Find where the given text appears and provide that cell's center as [x, y] coordinate. 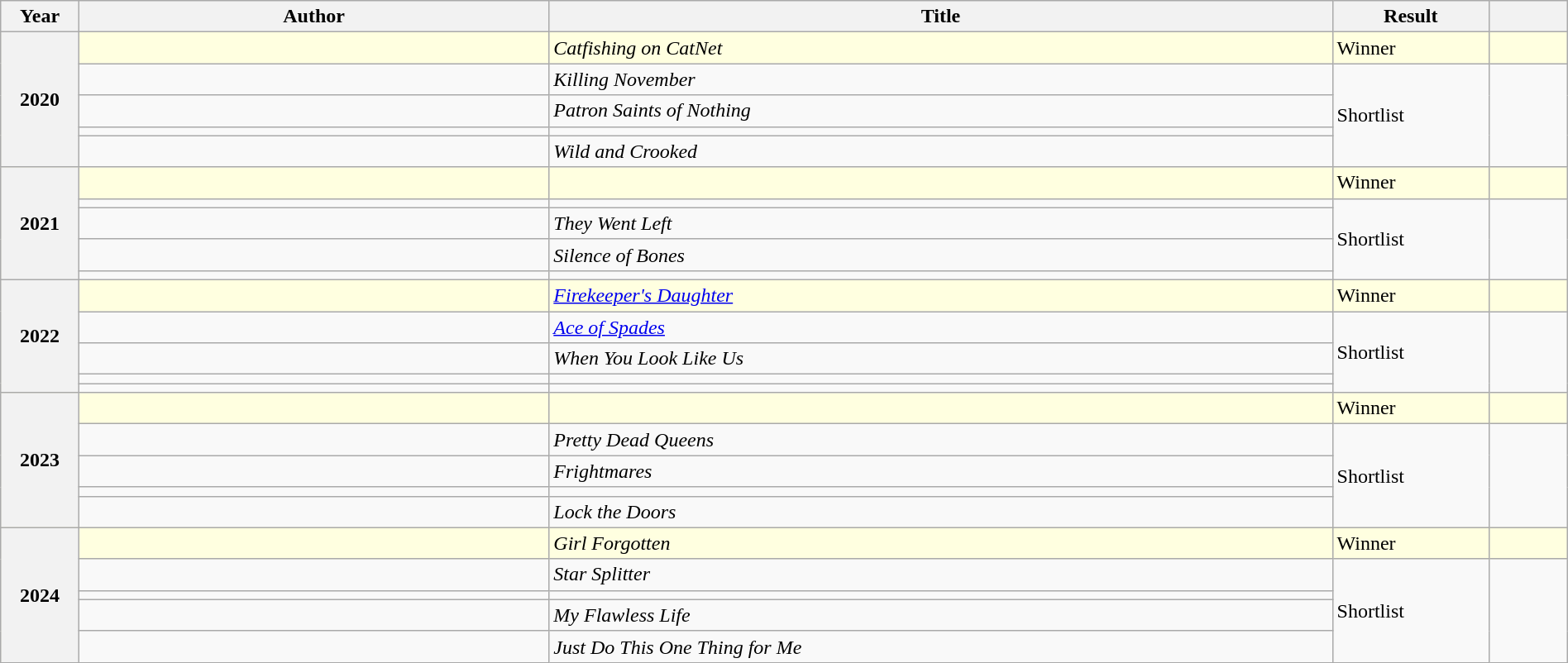
Title [941, 17]
Frightmares [941, 471]
2020 [40, 99]
Result [1411, 17]
Firekeeper's Daughter [941, 295]
Patron Saints of Nothing [941, 111]
Catfishing on CatNet [941, 48]
Pretty Dead Queens [941, 440]
They Went Left [941, 223]
Year [40, 17]
Just Do This One Thing for Me [941, 646]
Girl Forgotten [941, 543]
2021 [40, 223]
2023 [40, 460]
My Flawless Life [941, 615]
Author [313, 17]
Wild and Crooked [941, 151]
Lock the Doors [941, 512]
2024 [40, 595]
Ace of Spades [941, 327]
Killing November [941, 79]
2022 [40, 336]
Star Splitter [941, 575]
Silence of Bones [941, 255]
When You Look Like Us [941, 359]
